Detect which cell encompasses the target text, then output its (x, y) center coordinate. 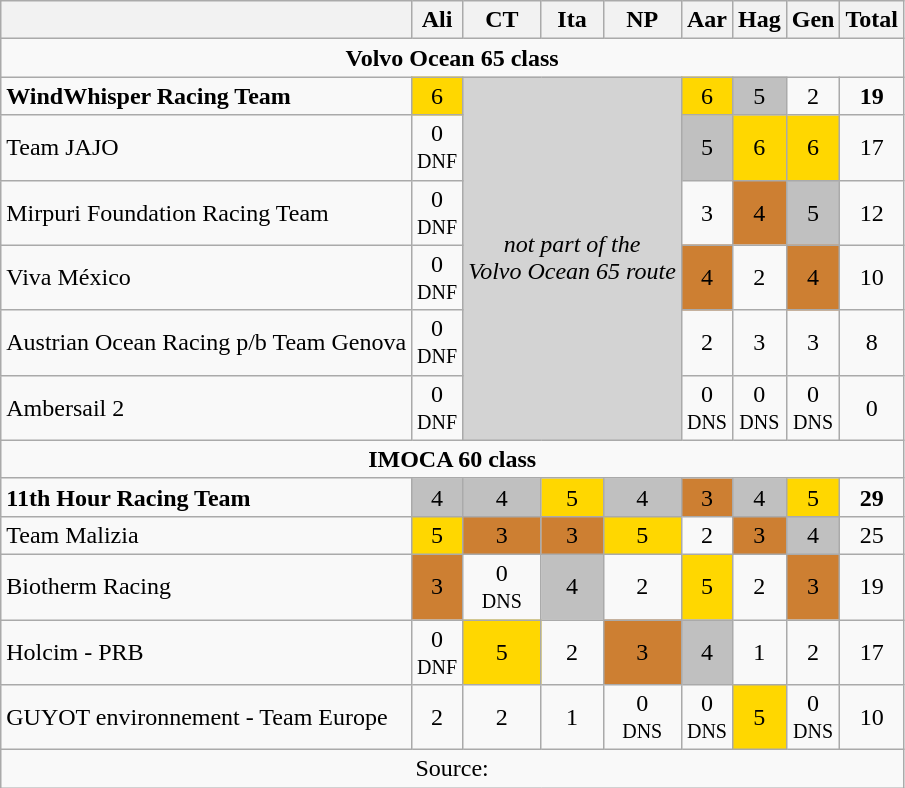
Holcim - PRB (206, 652)
NP (642, 20)
11th Hour Racing Team (206, 497)
Ita (572, 20)
CT (502, 20)
WindWhisper Racing Team (206, 96)
IMOCA 60 class (452, 459)
Team Malizia (206, 535)
Team JAJO (206, 148)
Mirpuri Foundation Racing Team (206, 212)
Biotherm Racing (206, 586)
Volvo Ocean 65 class (452, 58)
Gen (813, 20)
Aar (706, 20)
not part of the Volvo Ocean 65 route (572, 258)
Ali (438, 20)
Viva México (206, 278)
Source: (452, 769)
8 (872, 342)
Hag (759, 20)
GUYOT environnement - Team Europe (206, 718)
12 (872, 212)
Austrian Ocean Racing p/b Team Genova (206, 342)
25 (872, 535)
Total (872, 20)
29 (872, 497)
0 (872, 408)
Ambersail 2 (206, 408)
